Return the (X, Y) coordinate for the center point of the cell that contains the specified text.  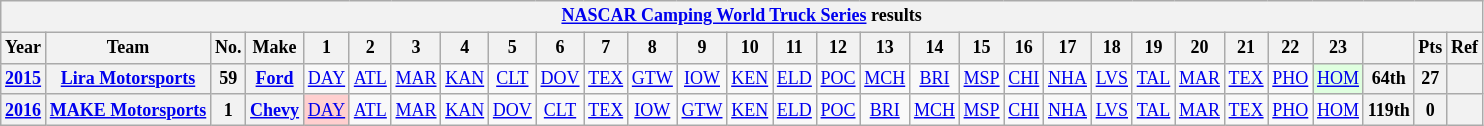
Lira Motorsports (128, 78)
Make (275, 48)
MAKE Motorsports (128, 110)
8 (653, 48)
11 (795, 48)
6 (560, 48)
18 (1112, 48)
17 (1068, 48)
NASCAR Camping World Truck Series results (742, 16)
2 (370, 48)
16 (1024, 48)
Ford (275, 78)
22 (1290, 48)
7 (606, 48)
2015 (24, 78)
64th (1388, 78)
2016 (24, 110)
10 (750, 48)
13 (885, 48)
59 (228, 78)
14 (935, 48)
Ref (1465, 48)
Team (128, 48)
23 (1338, 48)
19 (1153, 48)
0 (1430, 110)
9 (702, 48)
12 (838, 48)
15 (982, 48)
27 (1430, 78)
Pts (1430, 48)
21 (1246, 48)
20 (1200, 48)
3 (416, 48)
No. (228, 48)
5 (513, 48)
4 (465, 48)
Year (24, 48)
119th (1388, 110)
Chevy (275, 110)
